Locate the cell with the specified text and output its [X, Y] center coordinate. 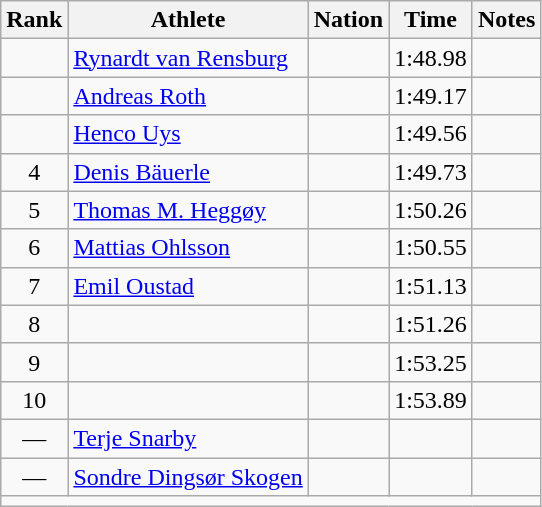
Thomas M. Heggøy [188, 210]
Athlete [188, 20]
Rynardt van Rensburg [188, 58]
5 [34, 210]
1:48.98 [431, 58]
7 [34, 286]
1:53.25 [431, 362]
1:51.13 [431, 286]
1:50.26 [431, 210]
Denis Bäuerle [188, 172]
1:51.26 [431, 324]
Emil Oustad [188, 286]
1:49.17 [431, 96]
Rank [34, 20]
Time [431, 20]
4 [34, 172]
1:50.55 [431, 248]
Notes [506, 20]
Nation [348, 20]
Sondre Dingsør Skogen [188, 477]
1:49.73 [431, 172]
Andreas Roth [188, 96]
1:53.89 [431, 400]
Mattias Ohlsson [188, 248]
10 [34, 400]
Terje Snarby [188, 438]
8 [34, 324]
6 [34, 248]
9 [34, 362]
Henco Uys [188, 134]
1:49.56 [431, 134]
